Return (x, y) of the center of cell containing provided text 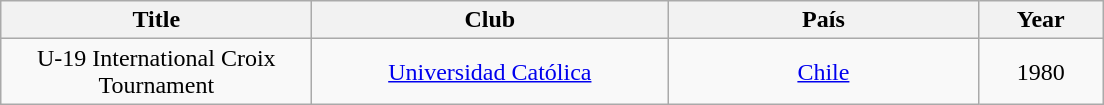
País (824, 20)
U-19 International Croix Tournament (156, 72)
Chile (824, 72)
Universidad Católica (490, 72)
Year (1041, 20)
1980 (1041, 72)
Club (490, 20)
Title (156, 20)
